Identify which cell holds the provided text, then report its [X, Y] central coordinate. 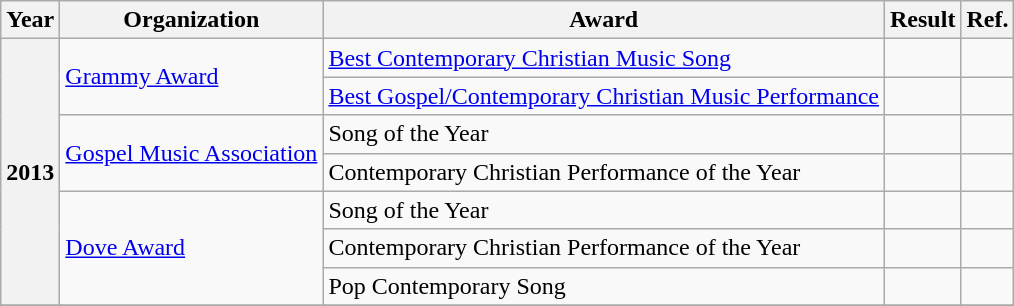
Award [604, 20]
2013 [30, 172]
Year [30, 20]
Organization [192, 20]
Best Contemporary Christian Music Song [604, 58]
Gospel Music Association [192, 153]
Ref. [988, 20]
Result [923, 20]
Grammy Award [192, 77]
Dove Award [192, 248]
Pop Contemporary Song [604, 286]
Best Gospel/Contemporary Christian Music Performance [604, 96]
